From the cell containing the given text, extract its center point as (X, Y) coordinate. 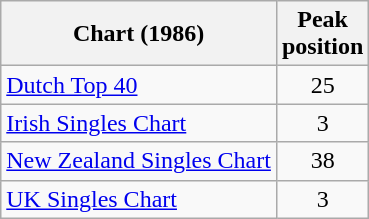
38 (322, 161)
UK Singles Chart (139, 199)
New Zealand Singles Chart (139, 161)
Peakposition (322, 34)
Dutch Top 40 (139, 85)
25 (322, 85)
Irish Singles Chart (139, 123)
Chart (1986) (139, 34)
